From the cell containing the given text, extract its center point as (x, y) coordinate. 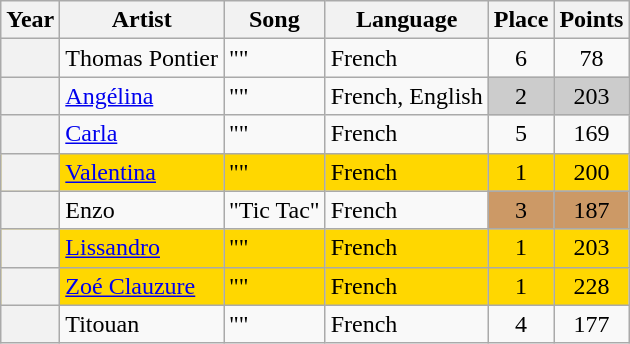
"Tic Tac" (275, 210)
78 (592, 58)
Enzo (142, 210)
6 (521, 58)
169 (592, 134)
3 (521, 210)
Titouan (142, 324)
Points (592, 20)
Carla (142, 134)
5 (521, 134)
4 (521, 324)
Song (275, 20)
2 (521, 96)
Place (521, 20)
French, English (406, 96)
177 (592, 324)
Valentina (142, 172)
Angélina (142, 96)
Thomas Pontier (142, 58)
Artist (142, 20)
187 (592, 210)
Lissandro (142, 248)
Language (406, 20)
228 (592, 286)
Year (30, 20)
200 (592, 172)
Zoé Clauzure (142, 286)
